For the text-containing cell, return its midpoint in (x, y) coordinate format. 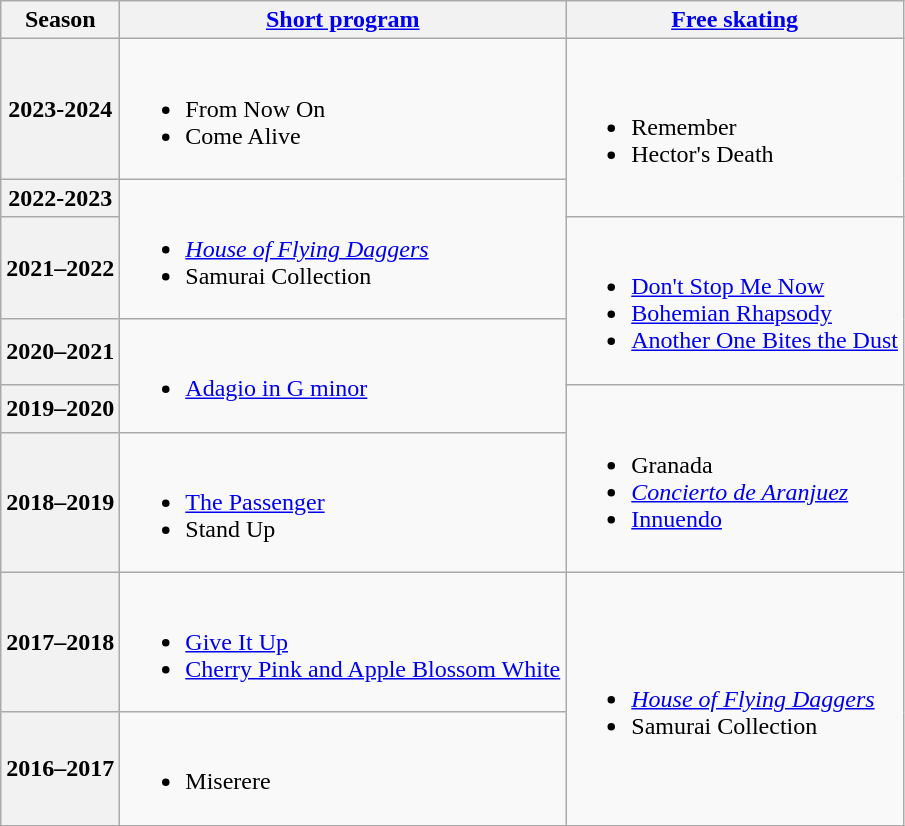
Short program (343, 20)
Miserere (343, 768)
From Now OnCome Alive (343, 109)
GranadaConcierto de AranjuezInnuendo (735, 478)
Season (60, 20)
2023-2024 (60, 109)
2020–2021 (60, 352)
House of Flying DaggersSamurai Collection (735, 698)
Adagio in G minor (343, 376)
2016–2017 (60, 768)
Free skating (735, 20)
Don't Stop Me NowBohemian RhapsodyAnother One Bites the Dust (735, 300)
RememberHector's Death (735, 128)
House of Flying Daggers Samurai Collection (343, 249)
2019–2020 (60, 408)
2018–2019 (60, 502)
Give It UpCherry Pink and Apple Blossom White (343, 642)
The PassengerStand Up (343, 502)
2017–2018 (60, 642)
2022-2023 (60, 198)
2021–2022 (60, 268)
